Identify which cell holds the provided text, then report its (x, y) central coordinate. 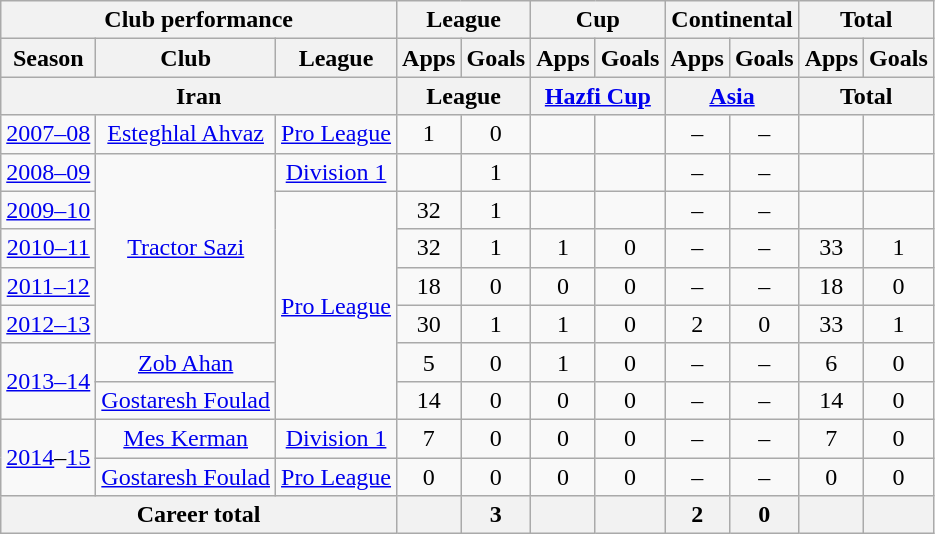
Season (48, 58)
Asia (732, 96)
2009–10 (48, 210)
Club performance (199, 20)
2008–09 (48, 172)
5 (429, 362)
Tractor Sazi (186, 248)
2014–15 (48, 457)
Esteghlal Ahvaz (186, 134)
2010–11 (48, 248)
Zob Ahan (186, 362)
Career total (199, 515)
Continental (732, 20)
2007–08 (48, 134)
30 (429, 324)
3 (496, 515)
2012–13 (48, 324)
Hazfi Cup (598, 96)
2013–14 (48, 381)
2011–12 (48, 286)
Mes Kerman (186, 438)
Cup (598, 20)
Club (186, 58)
6 (831, 362)
Iran (199, 96)
